Output the (x, y) coordinate of the center of the cell containing the given text.  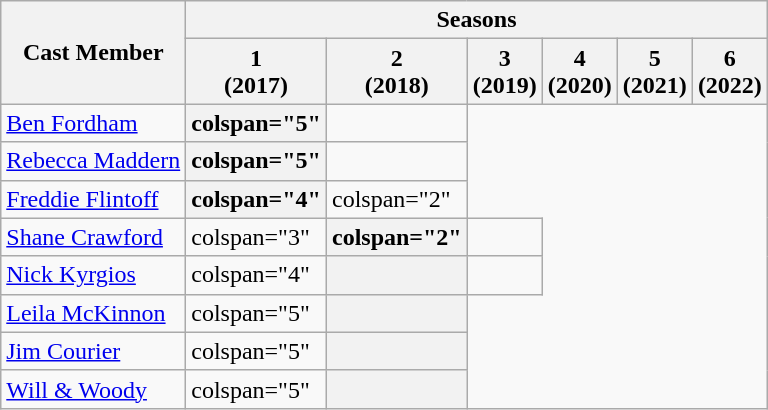
3(2019) (504, 72)
Leila McKinnon (94, 313)
Rebecca Maddern (94, 161)
Will & Woody (94, 389)
5(2021) (654, 72)
6(2022) (730, 72)
colspan="3" (256, 237)
Nick Kyrgios (94, 275)
4(2020) (580, 72)
Seasons (477, 20)
Shane Crawford (94, 237)
Jim Courier (94, 351)
Ben Fordham (94, 123)
Cast Member (94, 52)
Freddie Flintoff (94, 199)
1(2017) (256, 72)
2(2018) (396, 72)
